Locate the cell with the specified text and output its (x, y) center coordinate. 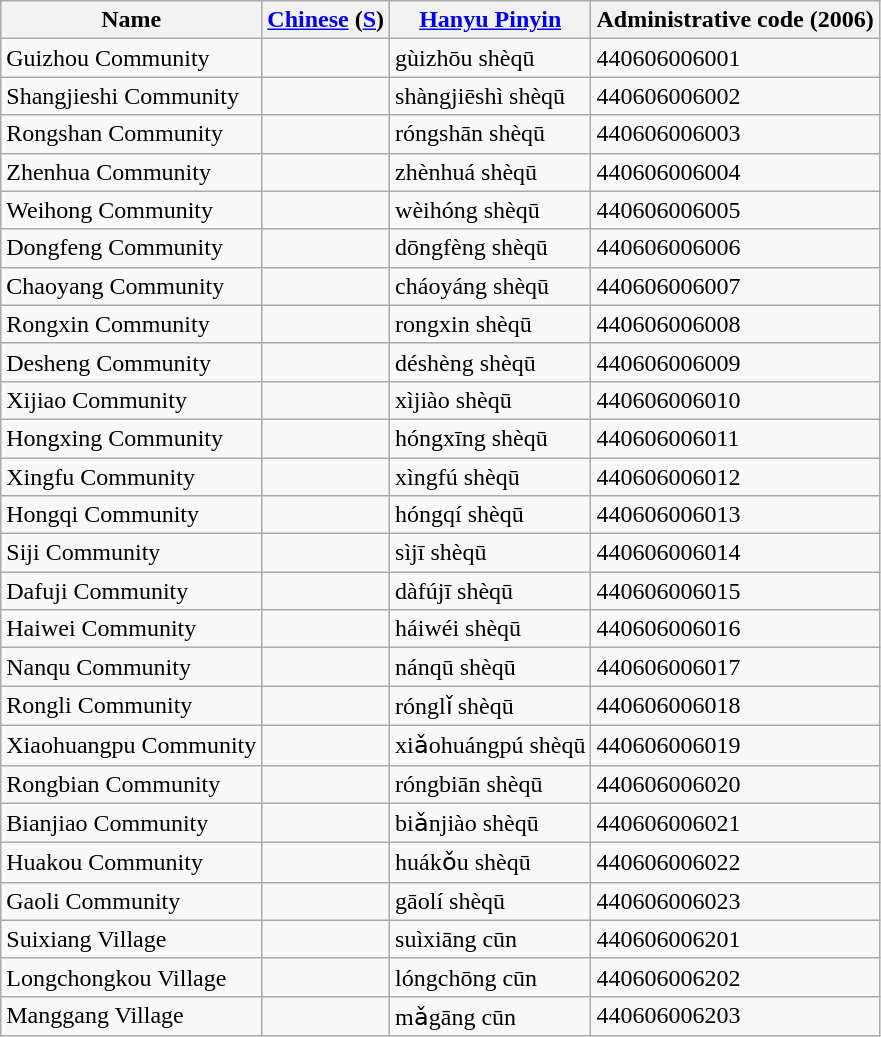
440606006011 (735, 438)
Xiaohuangpu Community (132, 745)
Nanqu Community (132, 667)
Xingfu Community (132, 477)
wèihóng shèqū (490, 210)
cháoyáng shèqū (490, 286)
róngshān shèqū (490, 134)
Guizhou Community (132, 58)
Desheng Community (132, 362)
rónglǐ shèqū (490, 706)
Bianjiao Community (132, 823)
gùizhōu shèqū (490, 58)
biǎnjiào shèqū (490, 823)
440606006003 (735, 134)
Haiwei Community (132, 629)
Manggang Village (132, 1016)
xìjiào shèqū (490, 400)
Longchongkou Village (132, 977)
Dongfeng Community (132, 248)
róngbiān shèqū (490, 784)
Hongqi Community (132, 515)
440606006002 (735, 96)
Chinese (S) (326, 20)
440606006010 (735, 400)
440606006019 (735, 745)
Gaoli Community (132, 901)
Rongshan Community (132, 134)
Shangjieshi Community (132, 96)
440606006020 (735, 784)
Rongbian Community (132, 784)
nánqū shèqū (490, 667)
Rongxin Community (132, 324)
shàngjiēshì shèqū (490, 96)
440606006007 (735, 286)
440606006203 (735, 1016)
dàfújī shèqū (490, 591)
Zhenhua Community (132, 172)
xiǎohuángpú shèqū (490, 745)
440606006008 (735, 324)
dōngfèng shèqū (490, 248)
huákǒu shèqū (490, 863)
rongxin shèqū (490, 324)
440606006005 (735, 210)
440606006016 (735, 629)
Administrative code (2006) (735, 20)
440606006006 (735, 248)
Weihong Community (132, 210)
Siji Community (132, 553)
gāolí shèqū (490, 901)
Xijiao Community (132, 400)
Dafuji Community (132, 591)
440606006015 (735, 591)
440606006023 (735, 901)
440606006021 (735, 823)
hóngxīng shèqū (490, 438)
suìxiāng cūn (490, 939)
xìngfú shèqū (490, 477)
440606006009 (735, 362)
440606006022 (735, 863)
440606006004 (735, 172)
mǎgāng cūn (490, 1016)
440606006012 (735, 477)
440606006014 (735, 553)
440606006018 (735, 706)
440606006001 (735, 58)
440606006202 (735, 977)
Suixiang Village (132, 939)
lóngchōng cūn (490, 977)
sìjī shèqū (490, 553)
Name (132, 20)
hóngqí shèqū (490, 515)
zhènhuá shèqū (490, 172)
háiwéi shèqū (490, 629)
déshèng shèqū (490, 362)
Hongxing Community (132, 438)
440606006017 (735, 667)
Rongli Community (132, 706)
440606006013 (735, 515)
440606006201 (735, 939)
Huakou Community (132, 863)
Chaoyang Community (132, 286)
Hanyu Pinyin (490, 20)
